Return [x, y] of the center of cell containing provided text 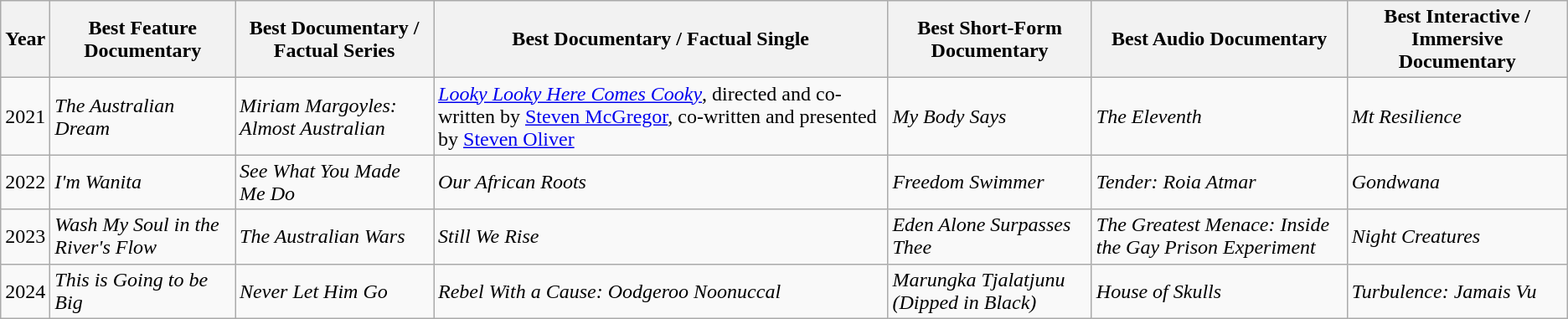
Never Let Him Go [335, 291]
Best Interactive / Immersive Documentary [1457, 39]
This is Going to be Big [142, 291]
Wash My Soul in the River's Flow [142, 236]
The Eleventh [1220, 116]
Gondwana [1457, 183]
The Australian Dream [142, 116]
Year [25, 39]
Still We Rise [661, 236]
Best Documentary / Factual Single [661, 39]
Looky Looky Here Comes Cooky, directed and co-written by Steven McGregor, co-written and presented by Steven Oliver [661, 116]
Our African Roots [661, 183]
2021 [25, 116]
2022 [25, 183]
Best Feature Documentary [142, 39]
Freedom Swimmer [990, 183]
Marungka Tjalatjunu (Dipped in Black) [990, 291]
Rebel With a Cause: Oodgeroo Noonuccal [661, 291]
2023 [25, 236]
I'm Wanita [142, 183]
Tender: Roia Atmar [1220, 183]
The Australian Wars [335, 236]
Turbulence: Jamais Vu [1457, 291]
Night Creatures [1457, 236]
Miriam Margoyles: Almost Australian [335, 116]
Eden Alone Surpasses Thee [990, 236]
2024 [25, 291]
Best Audio Documentary [1220, 39]
Best Short-Form Documentary [990, 39]
The Greatest Menace: Inside the Gay Prison Experiment [1220, 236]
Best Documentary / Factual Series [335, 39]
My Body Says [990, 116]
Mt Resilience [1457, 116]
See What You Made Me Do [335, 183]
House of Skulls [1220, 291]
